Locate the cell with the specified text and output its [X, Y] center coordinate. 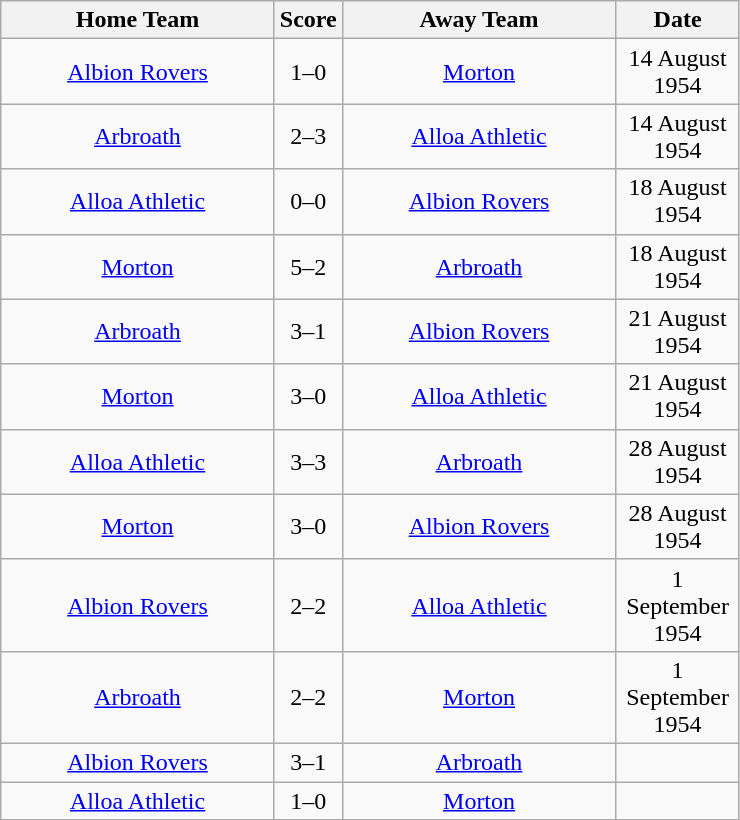
5–2 [308, 266]
3–3 [308, 462]
Home Team [138, 20]
0–0 [308, 202]
Score [308, 20]
Away Team [479, 20]
Date [678, 20]
2–3 [308, 136]
